Capture the cell that displays the provided text and extract its [X, Y] central coordinate. 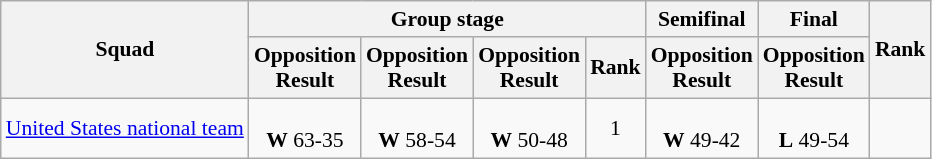
1 [616, 128]
Semifinal [702, 19]
Group stage [448, 19]
Squad [125, 50]
W 63-35 [305, 128]
United States national team [125, 128]
W 49-42 [702, 128]
W 50-48 [529, 128]
L 49-54 [814, 128]
W 58-54 [417, 128]
Final [814, 19]
